Locate the cell with the specified text and output its [X, Y] center coordinate. 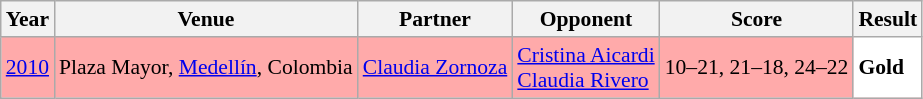
Gold [888, 68]
Cristina Aicardi Claudia Rivero [586, 68]
Claudia Zornoza [436, 68]
Partner [436, 19]
Score [757, 19]
Plaza Mayor, Medellín, Colombia [206, 68]
2010 [28, 68]
Opponent [586, 19]
Result [888, 19]
10–21, 21–18, 24–22 [757, 68]
Venue [206, 19]
Year [28, 19]
